Return [X, Y] of the center of cell containing provided text 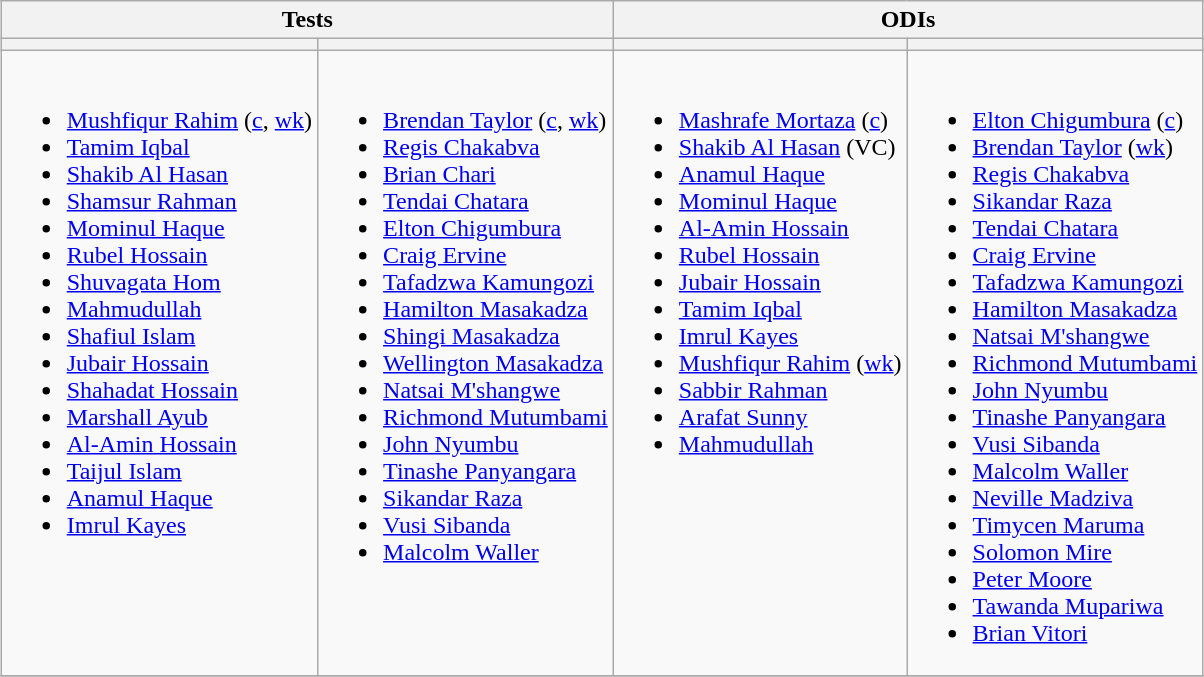
Tests [307, 20]
ODIs [908, 20]
